Detect which cell encompasses the target text, then output its (x, y) center coordinate. 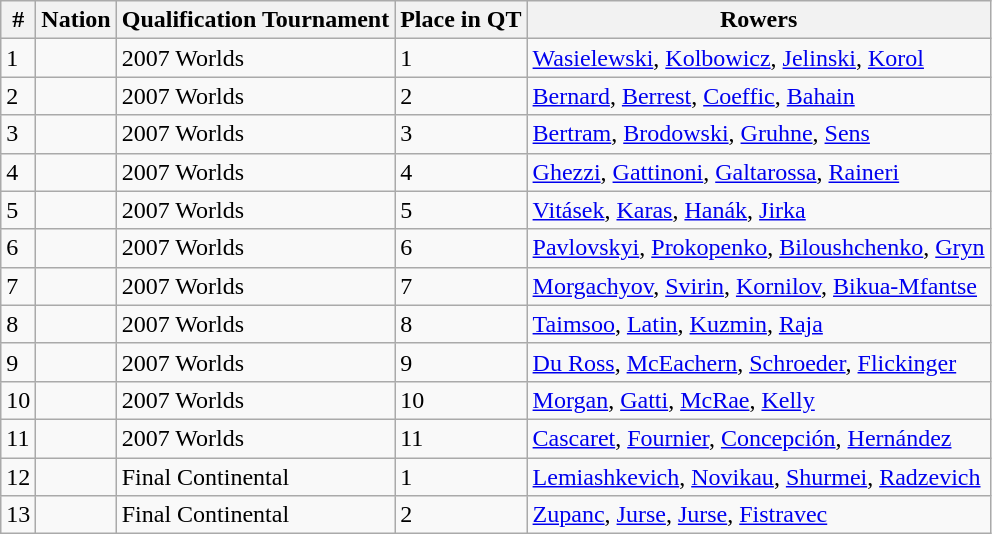
Bernard, Berrest, Coeffic, Bahain (758, 96)
Morgachyov, Svirin, Kornilov, Bikua-Mfantse (758, 286)
Du Ross, McEachern, Schroeder, Flickinger (758, 362)
Qualification Tournament (255, 20)
12 (18, 477)
Lemiashkevich, Novikau, Shurmei, Radzevich (758, 477)
Place in QT (461, 20)
Morgan, Gatti, McRae, Kelly (758, 400)
Zupanc, Jurse, Jurse, Fistravec (758, 515)
13 (18, 515)
Rowers (758, 20)
Wasielewski, Kolbowicz, Jelinski, Korol (758, 58)
# (18, 20)
Cascaret, Fournier, Concepción, Hernández (758, 438)
Pavlovskyi, Prokopenko, Biloushchenko, Gryn (758, 248)
Nation (76, 20)
Bertram, Brodowski, Gruhne, Sens (758, 134)
Vitásek, Karas, Hanák, Jirka (758, 210)
Taimsoo, Latin, Kuzmin, Raja (758, 324)
Ghezzi, Gattinoni, Galtarossa, Raineri (758, 172)
